Scan for the cell matching the given text and deliver its [X, Y] coordinate at center. 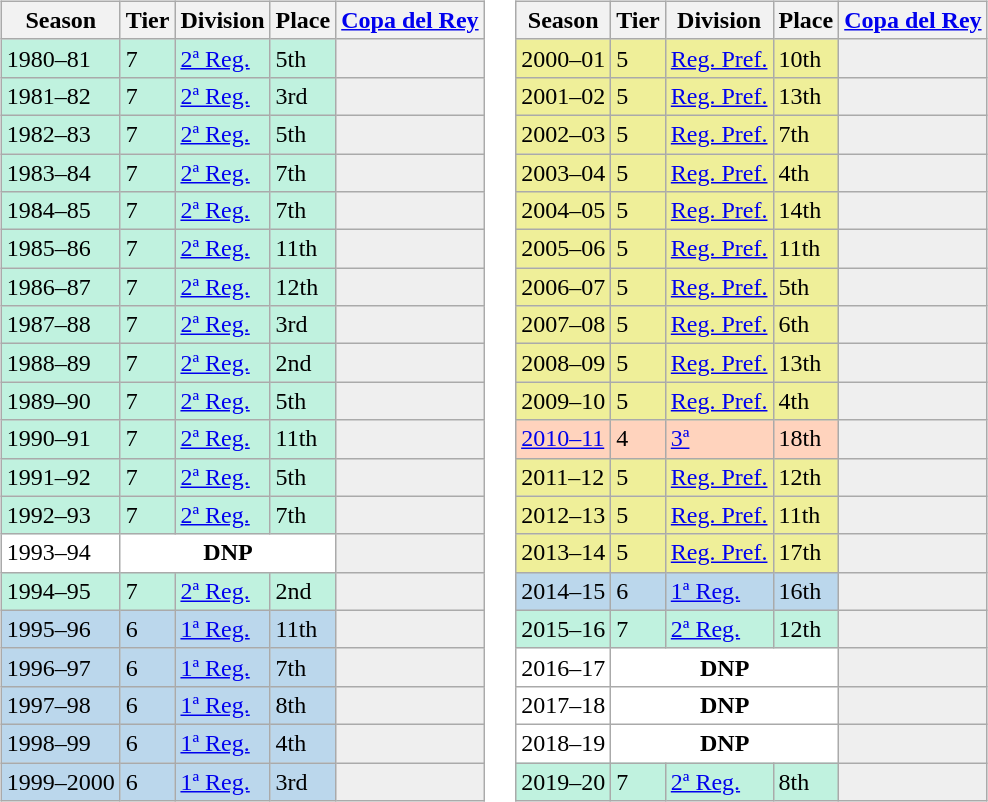
2013–14 [564, 553]
1990–91 [60, 439]
2014–15 [564, 591]
1980–81 [60, 58]
1997–98 [60, 705]
6th [806, 325]
2010–11 [564, 439]
1992–93 [60, 515]
2018–19 [564, 743]
14th [806, 211]
2016–17 [564, 667]
2015–16 [564, 629]
2009–10 [564, 401]
1985–86 [60, 249]
1984–85 [60, 211]
2008–09 [564, 363]
3ª [719, 439]
2017–18 [564, 705]
1982–83 [60, 134]
2001–02 [564, 96]
2000–01 [564, 58]
1987–88 [60, 325]
1986–87 [60, 287]
1991–92 [60, 477]
1989–90 [60, 401]
1994–95 [60, 591]
1983–84 [60, 173]
1999–2000 [60, 781]
2007–08 [564, 325]
1988–89 [60, 363]
2006–07 [564, 287]
10th [806, 58]
1998–99 [60, 743]
1995–96 [60, 629]
2003–04 [564, 173]
2002–03 [564, 134]
2019–20 [564, 781]
16th [806, 591]
18th [806, 439]
2004–05 [564, 211]
1996–97 [60, 667]
2005–06 [564, 249]
1993–94 [60, 553]
4 [638, 439]
1981–82 [60, 96]
2011–12 [564, 477]
2012–13 [564, 515]
17th [806, 553]
